Determine the [X, Y] coordinate at the center of the cell enclosing the given text.  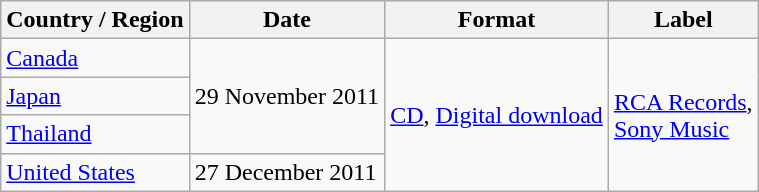
Japan [95, 96]
Canada [95, 58]
Format [497, 20]
29 November 2011 [286, 96]
United States [95, 172]
CD, Digital download [497, 115]
Country / Region [95, 20]
27 December 2011 [286, 172]
Date [286, 20]
RCA Records,Sony Music [683, 115]
Label [683, 20]
Thailand [95, 134]
